Locate the cell with the specified text and output its (x, y) center coordinate. 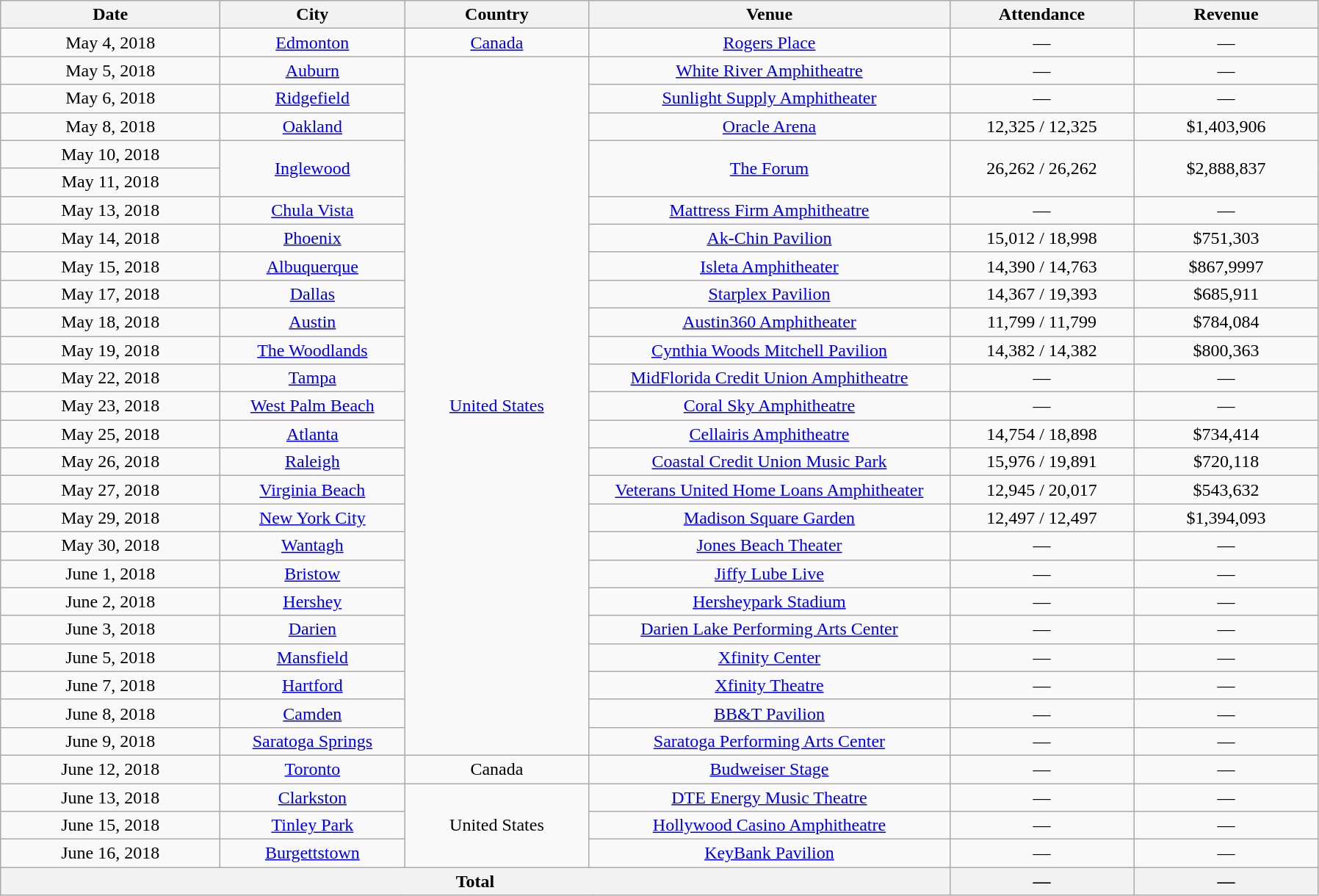
Total (475, 881)
May 25, 2018 (110, 434)
May 15, 2018 (110, 266)
June 9, 2018 (110, 741)
Oakland (313, 126)
Date (110, 15)
Wantagh (313, 546)
Cynthia Woods Mitchell Pavilion (770, 350)
Jones Beach Theater (770, 546)
Albuquerque (313, 266)
Mansfield (313, 657)
$685,911 (1226, 294)
Saratoga Springs (313, 741)
Sunlight Supply Amphitheater (770, 98)
Clarkston (313, 797)
Veterans United Home Loans Amphitheater (770, 490)
$1,403,906 (1226, 126)
Phoenix (313, 238)
Jiffy Lube Live (770, 574)
Revenue (1226, 15)
May 5, 2018 (110, 71)
MidFlorida Credit Union Amphitheatre (770, 378)
Xfinity Theatre (770, 685)
Chula Vista (313, 210)
May 18, 2018 (110, 322)
Saratoga Performing Arts Center (770, 741)
May 14, 2018 (110, 238)
June 2, 2018 (110, 601)
Tinley Park (313, 825)
June 13, 2018 (110, 797)
Attendance (1041, 15)
Inglewood (313, 168)
Starplex Pavilion (770, 294)
June 3, 2018 (110, 629)
May 4, 2018 (110, 43)
Hershey (313, 601)
15,976 / 19,891 (1041, 462)
14,382 / 14,382 (1041, 350)
June 7, 2018 (110, 685)
Mattress Firm Amphitheatre (770, 210)
May 6, 2018 (110, 98)
BB&T Pavilion (770, 713)
June 8, 2018 (110, 713)
Tampa (313, 378)
May 17, 2018 (110, 294)
Cellairis Amphitheatre (770, 434)
June 12, 2018 (110, 769)
Virginia Beach (313, 490)
May 29, 2018 (110, 518)
15,012 / 18,998 (1041, 238)
May 23, 2018 (110, 406)
Atlanta (313, 434)
14,367 / 19,393 (1041, 294)
Darien Lake Performing Arts Center (770, 629)
May 8, 2018 (110, 126)
May 19, 2018 (110, 350)
Austin (313, 322)
West Palm Beach (313, 406)
12,497 / 12,497 (1041, 518)
May 27, 2018 (110, 490)
$720,118 (1226, 462)
Isleta Amphitheater (770, 266)
$734,414 (1226, 434)
Xfinity Center (770, 657)
May 22, 2018 (110, 378)
Rogers Place (770, 43)
$800,363 (1226, 350)
June 5, 2018 (110, 657)
City (313, 15)
May 11, 2018 (110, 182)
DTE Energy Music Theatre (770, 797)
Budweiser Stage (770, 769)
May 26, 2018 (110, 462)
The Forum (770, 168)
White River Amphitheatre (770, 71)
$867,9997 (1226, 266)
Dallas (313, 294)
Coastal Credit Union Music Park (770, 462)
14,754 / 18,898 (1041, 434)
KeyBank Pavilion (770, 853)
14,390 / 14,763 (1041, 266)
$1,394,093 (1226, 518)
Coral Sky Amphitheatre (770, 406)
$543,632 (1226, 490)
12,945 / 20,017 (1041, 490)
Edmonton (313, 43)
Auburn (313, 71)
Bristow (313, 574)
Madison Square Garden (770, 518)
Austin360 Amphitheater (770, 322)
May 30, 2018 (110, 546)
Camden (313, 713)
Venue (770, 15)
June 15, 2018 (110, 825)
Darien (313, 629)
Ak-Chin Pavilion (770, 238)
Country (496, 15)
Hollywood Casino Amphitheatre (770, 825)
June 16, 2018 (110, 853)
$751,303 (1226, 238)
11,799 / 11,799 (1041, 322)
May 13, 2018 (110, 210)
Ridgefield (313, 98)
Oracle Arena (770, 126)
Raleigh (313, 462)
Hersheypark Stadium (770, 601)
Hartford (313, 685)
The Woodlands (313, 350)
Toronto (313, 769)
12,325 / 12,325 (1041, 126)
June 1, 2018 (110, 574)
May 10, 2018 (110, 154)
26,262 / 26,262 (1041, 168)
$2,888,837 (1226, 168)
Burgettstown (313, 853)
New York City (313, 518)
$784,084 (1226, 322)
